Scan for the cell matching the given text and deliver its [x, y] coordinate at center. 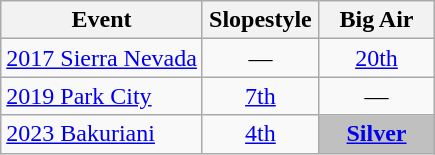
Event [102, 20]
2017 Sierra Nevada [102, 58]
4th [260, 134]
2019 Park City [102, 96]
2023 Bakuriani [102, 134]
20th [376, 58]
Silver [376, 134]
7th [260, 96]
Big Air [376, 20]
Slopestyle [260, 20]
